Pinpoint the cell where the given text exists, returning its [X, Y] midpoint coordinate. 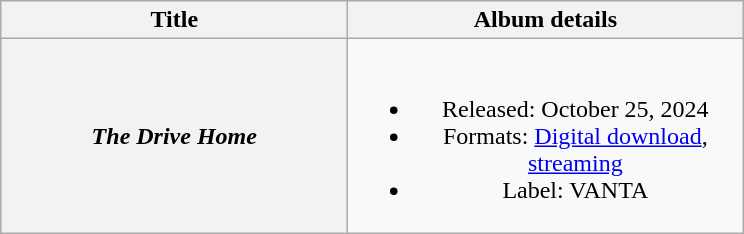
Album details [546, 20]
Title [174, 20]
Released: October 25, 2024Formats: Digital download, streamingLabel: VANTA [546, 136]
The Drive Home [174, 136]
